Determine the [x, y] coordinate at the center of the cell enclosing the given text.  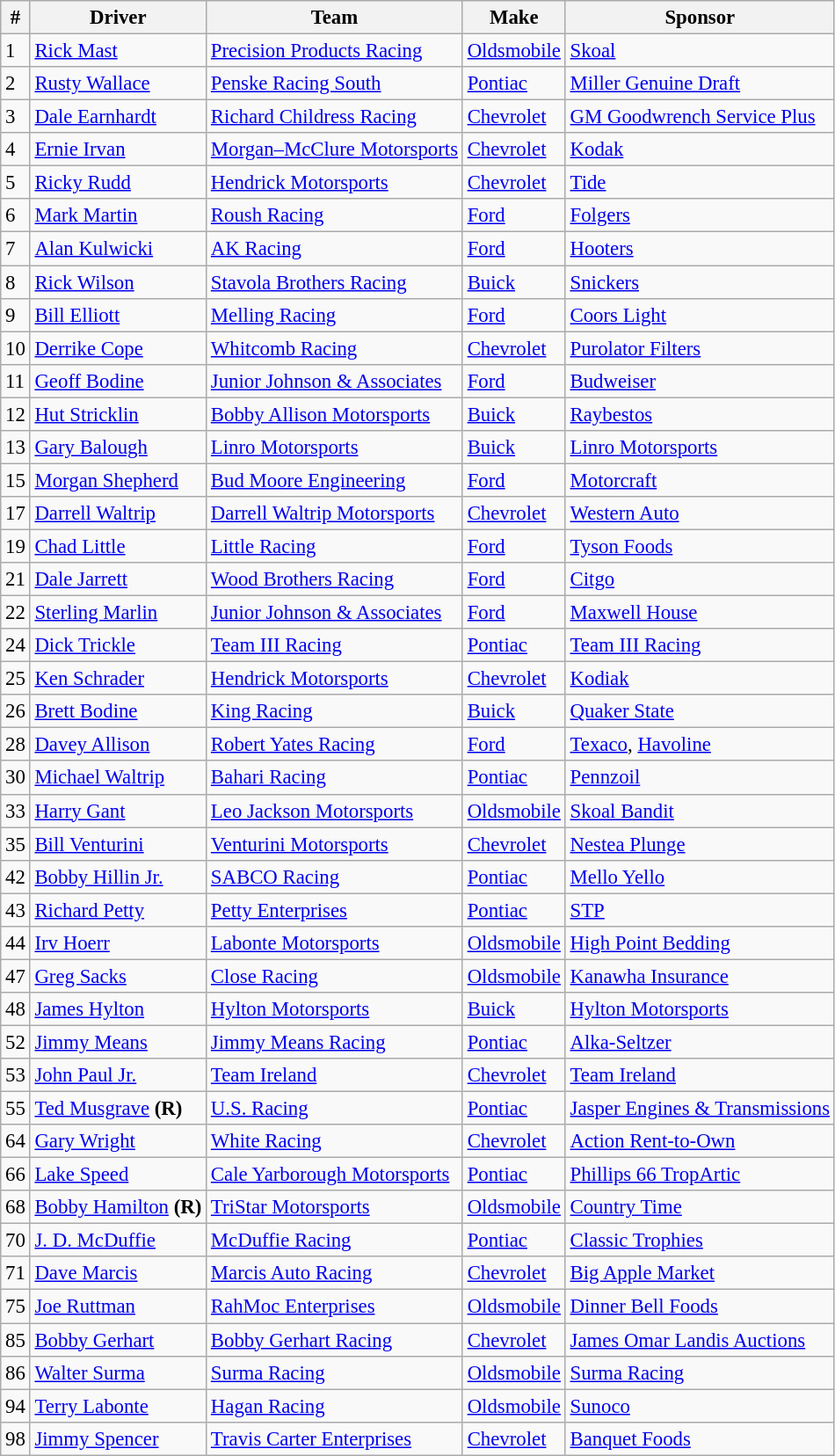
70 [16, 1241]
Bill Venturini [118, 844]
Morgan–McClure Motorsports [335, 149]
Mark Martin [118, 215]
Motorcraft [700, 480]
42 [16, 877]
Bahari Racing [335, 778]
High Point Bedding [700, 943]
Brett Bodine [118, 711]
Make [513, 18]
Nestea Plunge [700, 844]
Sterling Marlin [118, 613]
Jasper Engines & Transmissions [700, 1109]
Phillips 66 TropArtic [700, 1175]
Pennzoil [700, 778]
Harry Gant [118, 811]
55 [16, 1109]
24 [16, 645]
# [16, 18]
STP [700, 910]
AK Racing [335, 249]
Cale Yarborough Motorsports [335, 1175]
Greg Sacks [118, 976]
22 [16, 613]
6 [16, 215]
Skoal [700, 51]
Hagan Racing [335, 1406]
4 [16, 149]
Mello Yello [700, 877]
17 [16, 513]
Tide [700, 183]
Travis Carter Enterprises [335, 1438]
Chad Little [118, 546]
Maxwell House [700, 613]
James Omar Landis Auctions [700, 1340]
43 [16, 910]
Richard Childress Racing [335, 117]
Little Racing [335, 546]
John Paul Jr. [118, 1075]
Ernie Irvan [118, 149]
Hooters [700, 249]
Action Rent-to-Own [700, 1141]
7 [16, 249]
19 [16, 546]
13 [16, 448]
Banquet Foods [700, 1438]
33 [16, 811]
11 [16, 381]
1 [16, 51]
Derrike Cope [118, 348]
Bobby Hillin Jr. [118, 877]
Kanawha Insurance [700, 976]
James Hylton [118, 1009]
Dick Trickle [118, 645]
10 [16, 348]
Stavola Brothers Racing [335, 282]
Darrell Waltrip Motorsports [335, 513]
Snickers [700, 282]
8 [16, 282]
Raybestos [700, 414]
Jimmy Means Racing [335, 1042]
Bobby Gerhart [118, 1340]
Darrell Waltrip [118, 513]
Richard Petty [118, 910]
Purolator Filters [700, 348]
Robert Yates Racing [335, 745]
9 [16, 315]
Wood Brothers Racing [335, 579]
68 [16, 1207]
Walter Surma [118, 1372]
U.S. Racing [335, 1109]
Gary Balough [118, 448]
Melling Racing [335, 315]
64 [16, 1141]
85 [16, 1340]
26 [16, 711]
Team [335, 18]
Bobby Allison Motorsports [335, 414]
94 [16, 1406]
Big Apple Market [700, 1274]
Sponsor [700, 18]
Budweiser [700, 381]
30 [16, 778]
Davey Allison [118, 745]
Bud Moore Engineering [335, 480]
53 [16, 1075]
71 [16, 1274]
Whitcomb Racing [335, 348]
Miller Genuine Draft [700, 84]
48 [16, 1009]
Roush Racing [335, 215]
Sunoco [700, 1406]
Rick Wilson [118, 282]
McDuffie Racing [335, 1241]
White Racing [335, 1141]
Citgo [700, 579]
66 [16, 1175]
Jimmy Spencer [118, 1438]
35 [16, 844]
25 [16, 679]
Quaker State [700, 711]
3 [16, 117]
Ted Musgrave (R) [118, 1109]
Country Time [700, 1207]
52 [16, 1042]
Michael Waltrip [118, 778]
Folgers [700, 215]
Alka-Seltzer [700, 1042]
Penske Racing South [335, 84]
Tyson Foods [700, 546]
Jimmy Means [118, 1042]
J. D. McDuffie [118, 1241]
Western Auto [700, 513]
47 [16, 976]
Coors Light [700, 315]
SABCO Racing [335, 877]
TriStar Motorsports [335, 1207]
Ricky Rudd [118, 183]
28 [16, 745]
Leo Jackson Motorsports [335, 811]
75 [16, 1307]
Dinner Bell Foods [700, 1307]
Irv Hoerr [118, 943]
Labonte Motorsports [335, 943]
RahMoc Enterprises [335, 1307]
Petty Enterprises [335, 910]
Alan Kulwicki [118, 249]
Classic Trophies [700, 1241]
Driver [118, 18]
12 [16, 414]
Geoff Bodine [118, 381]
Rick Mast [118, 51]
Dave Marcis [118, 1274]
Ken Schrader [118, 679]
Venturini Motorsports [335, 844]
86 [16, 1372]
Kodiak [700, 679]
GM Goodwrench Service Plus [700, 117]
Skoal Bandit [700, 811]
15 [16, 480]
Bobby Gerhart Racing [335, 1340]
Terry Labonte [118, 1406]
2 [16, 84]
Hut Stricklin [118, 414]
Dale Jarrett [118, 579]
Texaco, Havoline [700, 745]
Morgan Shepherd [118, 480]
King Racing [335, 711]
Precision Products Racing [335, 51]
21 [16, 579]
Marcis Auto Racing [335, 1274]
Bill Elliott [118, 315]
Bobby Hamilton (R) [118, 1207]
Dale Earnhardt [118, 117]
98 [16, 1438]
Kodak [700, 149]
Gary Wright [118, 1141]
44 [16, 943]
Lake Speed [118, 1175]
Rusty Wallace [118, 84]
Close Racing [335, 976]
5 [16, 183]
Joe Ruttman [118, 1307]
